For the text-containing cell, return its midpoint in (x, y) coordinate format. 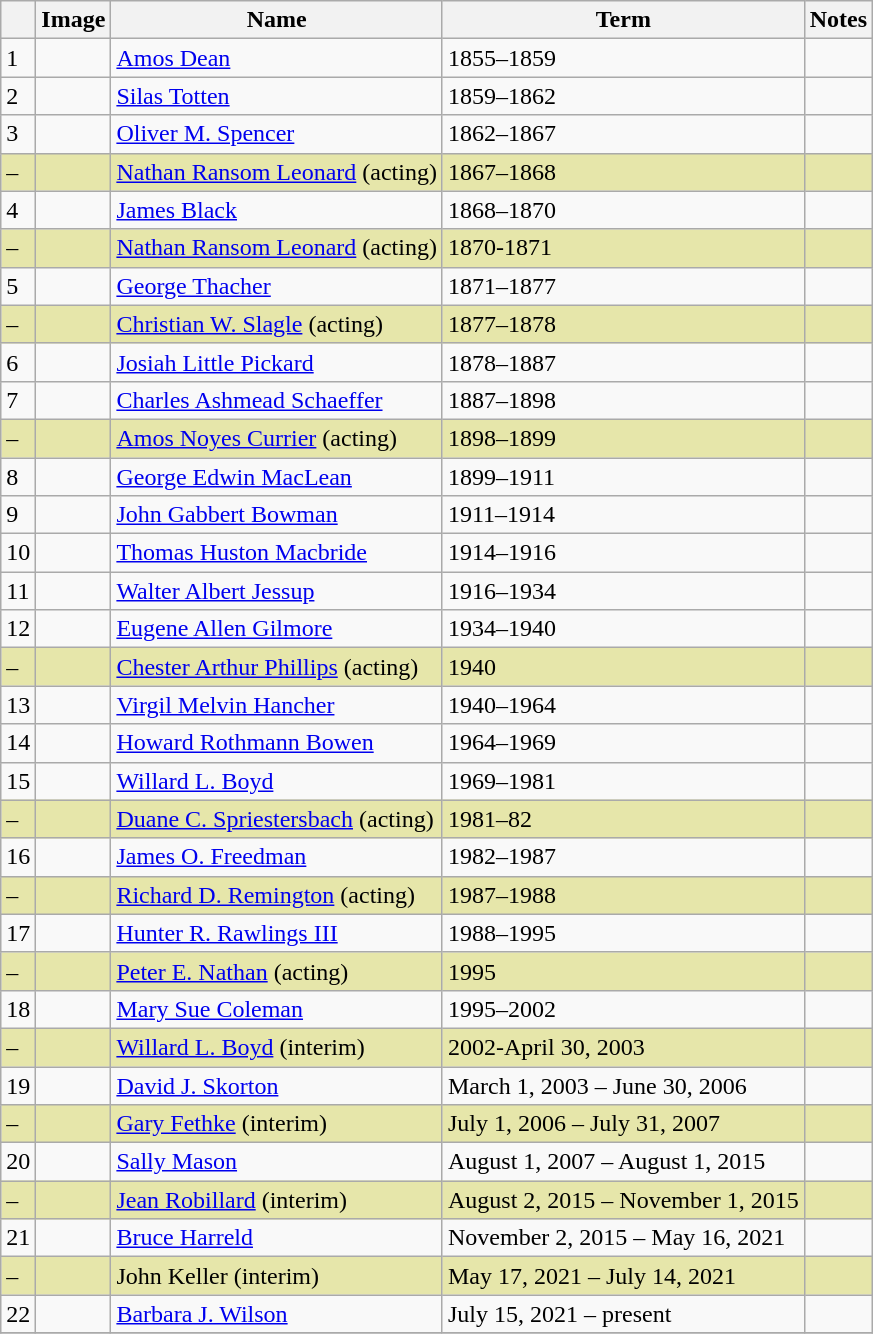
August 2, 2015 – November 1, 2015 (623, 1200)
Hunter R. Rawlings III (277, 933)
Duane C. Spriestersbach (acting) (277, 819)
John Gabbert Bowman (277, 515)
1911–1914 (623, 515)
1982–1987 (623, 857)
Oliver M. Spencer (277, 134)
Amos Noyes Currier (acting) (277, 438)
Christian W. Slagle (acting) (277, 324)
1940–1964 (623, 705)
1855–1859 (623, 58)
Image (74, 20)
1988–1995 (623, 933)
1995–2002 (623, 1009)
Barbara J. Wilson (277, 1314)
1898–1899 (623, 438)
Howard Rothmann Bowen (277, 743)
Willard L. Boyd (277, 781)
18 (18, 1009)
1916–1934 (623, 591)
August 1, 2007 – August 1, 2015 (623, 1162)
3 (18, 134)
1981–82 (623, 819)
11 (18, 591)
1868–1870 (623, 210)
George Thacher (277, 286)
March 1, 2003 – June 30, 2006 (623, 1085)
1964–1969 (623, 743)
1871–1877 (623, 286)
Richard D. Remington (acting) (277, 895)
16 (18, 857)
15 (18, 781)
9 (18, 515)
Josiah Little Pickard (277, 362)
22 (18, 1314)
1940 (623, 667)
Chester Arthur Phillips (acting) (277, 667)
1862–1867 (623, 134)
8 (18, 477)
14 (18, 743)
20 (18, 1162)
Virgil Melvin Hancher (277, 705)
James Black (277, 210)
November 2, 2015 – May 16, 2021 (623, 1238)
1887–1898 (623, 400)
19 (18, 1085)
1 (18, 58)
1870-1871 (623, 248)
1987–1988 (623, 895)
Sally Mason (277, 1162)
John Keller (interim) (277, 1276)
Thomas Huston Macbride (277, 553)
Jean Robillard (interim) (277, 1200)
2002-April 30, 2003 (623, 1047)
1969–1981 (623, 781)
21 (18, 1238)
2 (18, 96)
1899–1911 (623, 477)
1867–1868 (623, 172)
Mary Sue Coleman (277, 1009)
Term (623, 20)
Gary Fethke (interim) (277, 1124)
10 (18, 553)
James O. Freedman (277, 857)
George Edwin MacLean (277, 477)
1995 (623, 971)
July 1, 2006 – July 31, 2007 (623, 1124)
5 (18, 286)
Name (277, 20)
12 (18, 629)
17 (18, 933)
Bruce Harreld (277, 1238)
Eugene Allen Gilmore (277, 629)
1859–1862 (623, 96)
Silas Totten (277, 96)
13 (18, 705)
Walter Albert Jessup (277, 591)
Willard L. Boyd (interim) (277, 1047)
Amos Dean (277, 58)
7 (18, 400)
6 (18, 362)
David J. Skorton (277, 1085)
1877–1878 (623, 324)
1914–1916 (623, 553)
May 17, 2021 – July 14, 2021 (623, 1276)
1934–1940 (623, 629)
Peter E. Nathan (acting) (277, 971)
Notes (838, 20)
Charles Ashmead Schaeffer (277, 400)
July 15, 2021 – present (623, 1314)
1878–1887 (623, 362)
4 (18, 210)
